Find where the given text appears and provide that cell's center as (x, y) coordinate. 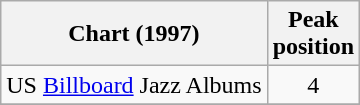
4 (313, 85)
Chart (1997) (134, 34)
US Billboard Jazz Albums (134, 85)
Peakposition (313, 34)
